Scan for the cell matching the given text and deliver its [X, Y] coordinate at center. 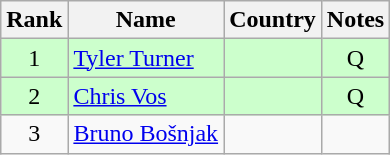
Name [146, 20]
Chris Vos [146, 96]
Rank [34, 20]
Bruno Bošnjak [146, 134]
3 [34, 134]
1 [34, 58]
2 [34, 96]
Notes [355, 20]
Country [273, 20]
Tyler Turner [146, 58]
